Extract the (x, y) coordinate from the center of the cell holding the provided text.  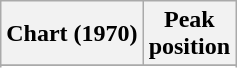
Peakposition (189, 34)
Chart (1970) (72, 34)
